Determine the [x, y] coordinate at the center of the cell enclosing the given text.  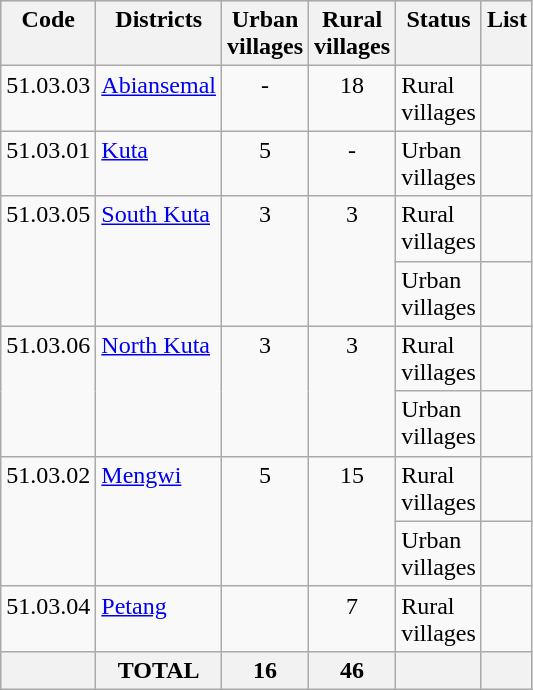
Status [439, 34]
16 [266, 670]
51.03.02 [48, 521]
51.03.05 [48, 261]
Abiansemal [159, 98]
51.03.04 [48, 618]
Petang [159, 618]
15 [352, 521]
South Kuta [159, 261]
Mengwi [159, 521]
TOTAL [159, 670]
51.03.06 [48, 391]
Rural villages [352, 34]
North Kuta [159, 391]
Code [48, 34]
7 [352, 618]
51.03.03 [48, 98]
Kuta [159, 164]
18 [352, 98]
List [506, 34]
Districts [159, 34]
51.03.01 [48, 164]
46 [352, 670]
